Return the (X, Y) coordinate for the center point of the cell that contains the specified text.  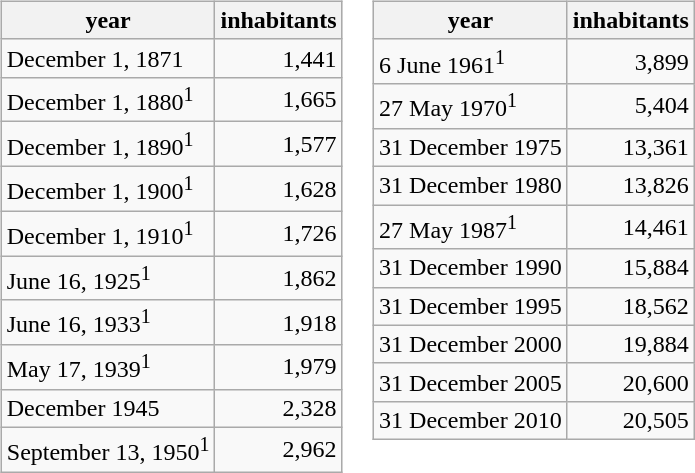
1,628 (278, 188)
15,884 (630, 268)
December 1, 19101 (108, 234)
May 17, 19391 (108, 368)
31 December 1990 (471, 268)
27 May 19871 (471, 228)
1,726 (278, 234)
1,862 (278, 278)
6 June 19611 (471, 62)
13,361 (630, 147)
1,665 (278, 100)
31 December 1975 (471, 147)
December 1, 18801 (108, 100)
June 16, 19251 (108, 278)
1,918 (278, 322)
31 December 2000 (471, 344)
June 16, 19331 (108, 322)
31 December 1995 (471, 306)
5,404 (630, 106)
18,562 (630, 306)
14,461 (630, 228)
2,962 (278, 450)
December 1, 19001 (108, 188)
December 1, 1871 (108, 58)
September 13, 19501 (108, 450)
December 1, 18901 (108, 144)
31 December 2010 (471, 420)
31 December 2005 (471, 382)
December 1945 (108, 408)
27 May 19701 (471, 106)
20,505 (630, 420)
19,884 (630, 344)
1,979 (278, 368)
1,441 (278, 58)
2,328 (278, 408)
1,577 (278, 144)
3,899 (630, 62)
20,600 (630, 382)
31 December 1980 (471, 185)
13,826 (630, 185)
